For the text-containing cell, return its midpoint in (x, y) coordinate format. 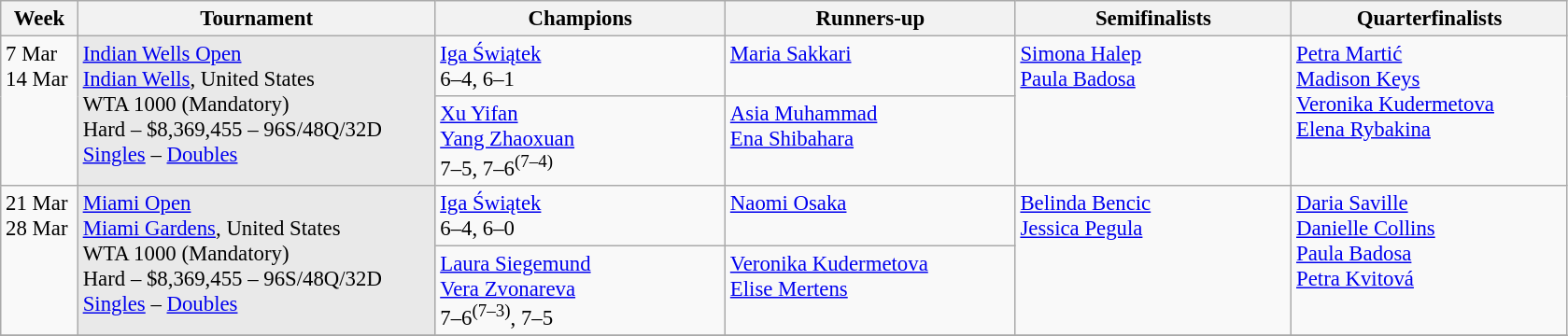
Naomi Osaka (870, 217)
Miami Open Miami Gardens, United States WTA 1000 (Mandatory) Hard – $8,369,455 – 96S/48Q/32D Singles – Doubles (256, 261)
Semifinalists (1153, 19)
Week (39, 19)
Simona Halep Paula Badosa (1153, 112)
Runners-up (870, 19)
Tournament (256, 19)
Asia Muhammad Ena Shibahara (870, 141)
Maria Sakkari (870, 67)
Iga Świątek 6–4, 6–1 (581, 67)
Daria Saville Danielle Collins Paula Badosa Petra Kvitová (1430, 261)
Veronika Kudermetova Elise Mertens (870, 291)
Belinda Bencic Jessica Pegula (1153, 261)
Petra Martić Madison Keys Veronika Kudermetova Elena Rybakina (1430, 112)
Iga Świątek 6–4, 6–0 (581, 217)
Champions (581, 19)
7 Mar 14 Mar (39, 112)
Indian Wells Open Indian Wells, United States WTA 1000 (Mandatory) Hard – $8,369,455 – 96S/48Q/32D Singles – Doubles (256, 112)
21 Mar 28 Mar (39, 261)
Xu Yifan Yang Zhaoxuan 7–5, 7–6(7–4) (581, 141)
Quarterfinalists (1430, 19)
Laura Siegemund Vera Zvonareva 7–6(7–3), 7–5 (581, 291)
